Detect which cell encompasses the target text, then output its (x, y) center coordinate. 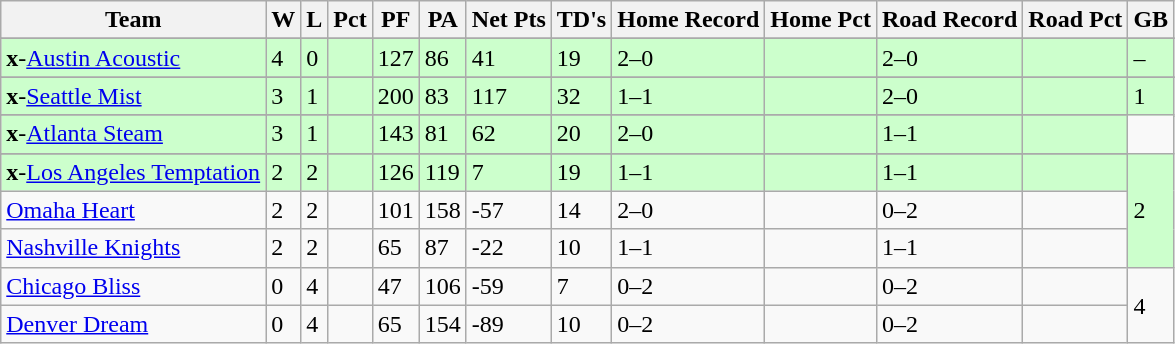
47 (396, 286)
41 (508, 58)
Denver Dream (134, 324)
-57 (508, 210)
-22 (508, 248)
20 (581, 134)
Road Pct (1076, 20)
L (314, 20)
W (284, 20)
Chicago Bliss (134, 286)
154 (442, 324)
127 (396, 58)
101 (396, 210)
Pct (350, 20)
Home Pct (821, 20)
87 (442, 248)
– (1151, 58)
126 (396, 172)
62 (508, 134)
81 (442, 134)
TD's (581, 20)
x-Los Angeles Temptation (134, 172)
PF (396, 20)
32 (581, 96)
86 (442, 58)
Net Pts (508, 20)
Home Record (688, 20)
143 (396, 134)
Road Record (949, 20)
-89 (508, 324)
x-Seattle Mist (134, 96)
-59 (508, 286)
83 (442, 96)
x-Austin Acoustic (134, 58)
Team (134, 20)
106 (442, 286)
PA (442, 20)
GB (1151, 20)
Nashville Knights (134, 248)
200 (396, 96)
x-Atlanta Steam (134, 134)
14 (581, 210)
117 (508, 96)
158 (442, 210)
Omaha Heart (134, 210)
119 (442, 172)
